Extract the [x, y] coordinate from the center of the cell holding the provided text.  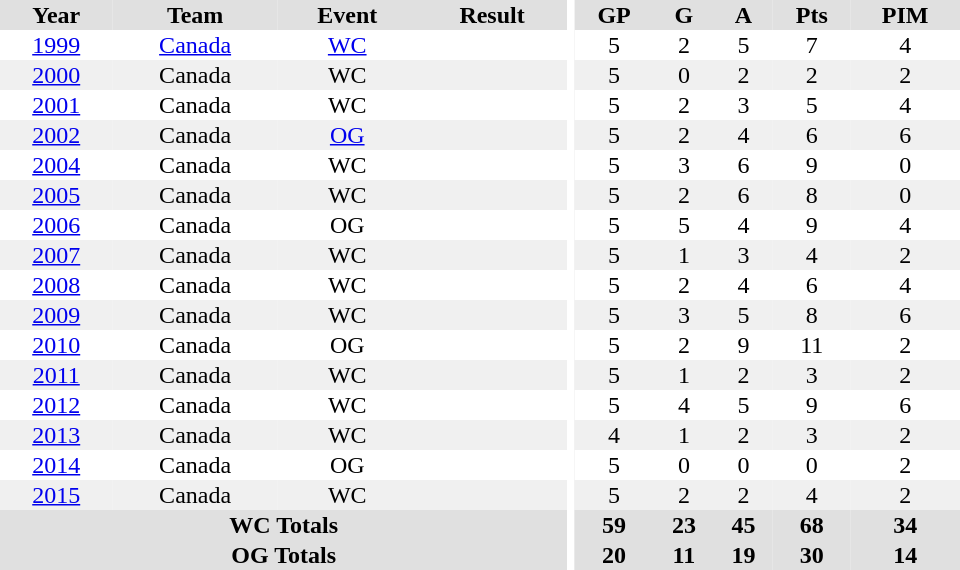
Event [348, 15]
PIM [905, 15]
2014 [56, 465]
2007 [56, 255]
45 [744, 525]
Result [492, 15]
30 [812, 555]
2015 [56, 495]
2011 [56, 375]
2013 [56, 435]
2010 [56, 345]
Pts [812, 15]
19 [744, 555]
20 [614, 555]
Year [56, 15]
7 [812, 45]
WC Totals [284, 525]
2001 [56, 105]
2006 [56, 225]
23 [684, 525]
GP [614, 15]
2000 [56, 75]
G [684, 15]
2005 [56, 195]
OG Totals [284, 555]
34 [905, 525]
2009 [56, 315]
59 [614, 525]
2002 [56, 135]
2012 [56, 405]
A [744, 15]
1999 [56, 45]
2008 [56, 285]
68 [812, 525]
2004 [56, 165]
Team [194, 15]
14 [905, 555]
